Output the (X, Y) coordinate of the center of the cell containing the given text.  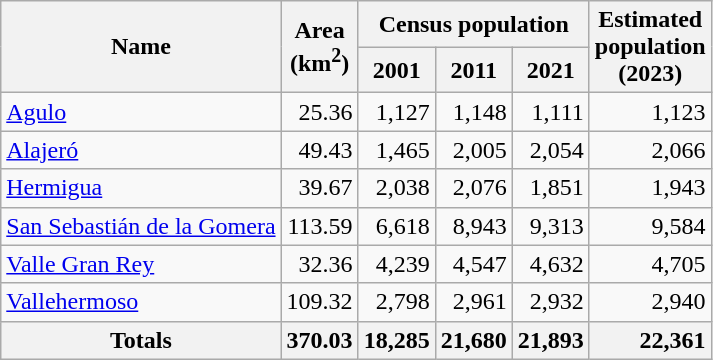
21,893 (550, 340)
Alajeró (141, 150)
8,943 (474, 226)
4,547 (474, 264)
370.03 (320, 340)
2,961 (474, 302)
4,632 (550, 264)
109.32 (320, 302)
113.59 (320, 226)
Census population (474, 24)
Valle Gran Rey (141, 264)
2011 (474, 70)
2,038 (396, 188)
49.43 (320, 150)
2021 (550, 70)
22,361 (650, 340)
1,123 (650, 112)
San Sebastián de la Gomera (141, 226)
39.67 (320, 188)
32.36 (320, 264)
4,239 (396, 264)
1,465 (396, 150)
Totals (141, 340)
1,943 (650, 188)
Estimatedpopulation(2023) (650, 47)
2,932 (550, 302)
2001 (396, 70)
2,076 (474, 188)
2,054 (550, 150)
9,313 (550, 226)
1,851 (550, 188)
2,940 (650, 302)
2,066 (650, 150)
Name (141, 47)
Hermigua (141, 188)
Area(km2) (320, 47)
1,127 (396, 112)
4,705 (650, 264)
1,111 (550, 112)
21,680 (474, 340)
2,005 (474, 150)
2,798 (396, 302)
Agulo (141, 112)
1,148 (474, 112)
25.36 (320, 112)
Vallehermoso (141, 302)
9,584 (650, 226)
18,285 (396, 340)
6,618 (396, 226)
